Find where the given text appears and provide that cell's center as (X, Y) coordinate. 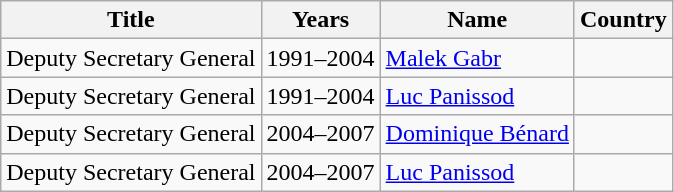
Dominique Bénard (477, 134)
Malek Gabr (477, 58)
Years (320, 20)
Title (131, 20)
Name (477, 20)
Country (623, 20)
